Return [X, Y] of the center of cell containing provided text 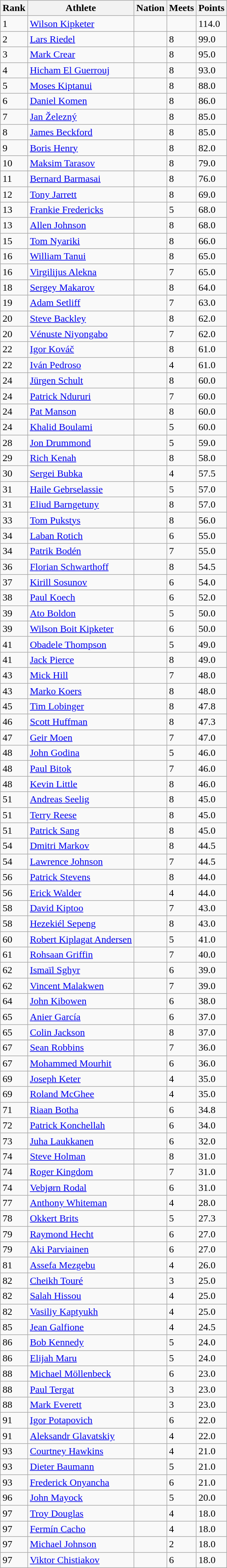
Jack Pierce [81, 660]
60 [14, 939]
Wilson Kipketer [81, 24]
Dieter Baumann [81, 1467]
38 [14, 598]
Nation [151, 8]
38.0 [212, 1001]
Okkert Brits [81, 1219]
Fermín Cacho [81, 1529]
9 [14, 148]
Jan Železný [81, 117]
95.0 [212, 55]
12 [14, 194]
88.0 [212, 86]
Tony Jarrett [81, 194]
Tim Lobinger [81, 707]
Mohammed Mourhit [81, 1063]
Robert Kiplagat Andersen [81, 939]
Lawrence Johnson [81, 861]
Bernard Barmasai [81, 179]
52.0 [212, 598]
Roland McGhee [81, 1094]
Meets [181, 8]
77 [14, 1203]
John Godina [81, 753]
64.0 [212, 287]
Patrik Bodén [81, 551]
33 [14, 520]
28 [14, 442]
64 [14, 1001]
Khalid Boulami [81, 427]
66.0 [212, 241]
Florian Schwarthoff [81, 567]
40.0 [212, 955]
Colin Jackson [81, 1032]
Elijah Maru [81, 1358]
Troy Douglas [81, 1513]
John Mayock [81, 1498]
Rich Kenah [81, 458]
114.0 [212, 24]
Rohsaan Griffin [81, 955]
Wilson Boit Kipketer [81, 629]
Jürgen Schult [81, 380]
Tom Nyariki [81, 241]
Riaan Botha [81, 1110]
47.0 [212, 738]
30 [14, 474]
78 [14, 1219]
47.8 [212, 707]
99.0 [212, 39]
Sergey Makarov [81, 287]
Patrick Konchellah [81, 1125]
Paul Bitok [81, 769]
Cheikh Touré [81, 1281]
57.5 [212, 474]
Viktor Chistiakov [81, 1560]
Steve Backley [81, 318]
Igor Kováč [81, 349]
32.0 [212, 1141]
54.5 [212, 567]
56.0 [212, 520]
Mark Everett [81, 1405]
Mark Crear [81, 55]
Hicham El Guerrouj [81, 70]
Athlete [81, 8]
Bob Kennedy [81, 1343]
Terry Reese [81, 815]
Ismaïl Sghyr [81, 970]
47.3 [212, 722]
Laban Rotich [81, 536]
Dmitri Markov [81, 846]
Marko Koers [81, 691]
96 [14, 1498]
15 [14, 241]
Michael Johnson [81, 1544]
Daniel Komen [81, 101]
Moses Kiptanui [81, 86]
Aleksandr Glavatskiy [81, 1435]
Obadele Thompson [81, 644]
58.0 [212, 458]
Vebjørn Rodal [81, 1188]
Virgilijus Alekna [81, 272]
63.0 [212, 303]
Sean Robbins [81, 1048]
Points [212, 8]
Anier García [81, 1017]
Andreas Seelig [81, 799]
71 [14, 1110]
Igor Potapovich [81, 1420]
18 [14, 287]
Assefa Mezgebu [81, 1265]
Frederick Onyancha [81, 1482]
Iván Pedroso [81, 365]
David Kiptoo [81, 908]
54.0 [212, 582]
Kirill Sosunov [81, 582]
20.0 [212, 1498]
Tom Pukstys [81, 520]
Raymond Hecht [81, 1234]
Pat Manson [81, 411]
Juha Laukkanen [81, 1141]
Patrick Stevens [81, 877]
Allen Johnson [81, 225]
Courtney Hawkins [81, 1451]
81 [14, 1265]
Hezekiél Sepeng [81, 923]
46 [14, 722]
Scott Huffman [81, 722]
Jean Galfione [81, 1327]
Vasiliy Kaptyukh [81, 1312]
Roger Kingdom [81, 1172]
Michael Möllenbeck [81, 1374]
Paul Tergat [81, 1389]
Erick Walder [81, 892]
28.0 [212, 1203]
93.0 [212, 70]
72 [14, 1125]
Salah Hissou [81, 1296]
Jon Drummond [81, 442]
Patrick Ndururi [81, 396]
Adam Setliff [81, 303]
1 [14, 24]
Geir Moen [81, 738]
Lars Riedel [81, 39]
Haile Gebrselassie [81, 489]
61 [14, 955]
24.5 [212, 1327]
34.8 [212, 1110]
76.0 [212, 179]
Mick Hill [81, 675]
19 [14, 303]
Maksim Tarasov [81, 163]
Patrick Sang [81, 830]
John Kibowen [81, 1001]
Ato Boldon [81, 613]
Paul Koech [81, 598]
26.0 [212, 1265]
Aki Parviainen [81, 1250]
Steve Holman [81, 1156]
37 [14, 582]
Vénuste Niyongabo [81, 334]
Eliud Barngetuny [81, 505]
Vincent Malakwen [81, 986]
James Beckford [81, 132]
86.0 [212, 101]
Boris Henry [81, 148]
Frankie Fredericks [81, 210]
Rank [14, 8]
34.0 [212, 1125]
10 [14, 163]
William Tanui [81, 256]
85 [14, 1327]
82.0 [212, 148]
27.3 [212, 1219]
45 [14, 707]
Kevin Little [81, 784]
Sergei Bubka [81, 474]
79.0 [212, 163]
73 [14, 1141]
36 [14, 567]
41.0 [212, 939]
69.0 [212, 194]
29 [14, 458]
59.0 [212, 442]
47 [14, 738]
Joseph Keter [81, 1079]
Anthony Whiteman [81, 1203]
11 [14, 179]
